From the cell containing the given text, extract its center point as [x, y] coordinate. 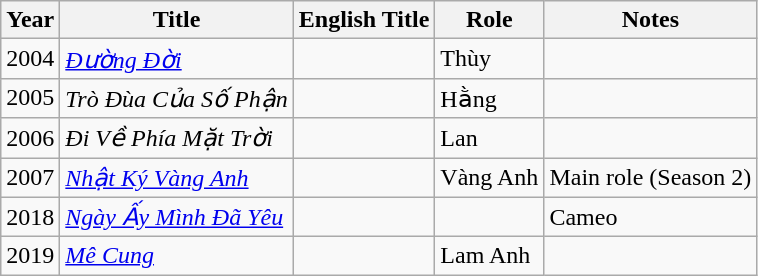
Đi Về Phía Mặt Trời [176, 138]
Main role (Season 2) [650, 178]
Notes [650, 20]
Trò Đùa Của Số Phận [176, 98]
Cameo [650, 217]
2006 [30, 138]
English Title [364, 20]
Role [490, 20]
2005 [30, 98]
2019 [30, 256]
Mê Cung [176, 256]
Title [176, 20]
Vàng Anh [490, 178]
Lam Anh [490, 256]
2004 [30, 59]
Ngày Ấy Mình Đã Yêu [176, 217]
Nhật Ký Vàng Anh [176, 178]
2018 [30, 217]
Year [30, 20]
2007 [30, 178]
Đường Đời [176, 59]
Thùy [490, 59]
Lan [490, 138]
Hằng [490, 98]
